Locate the cell with the specified text and output its [X, Y] center coordinate. 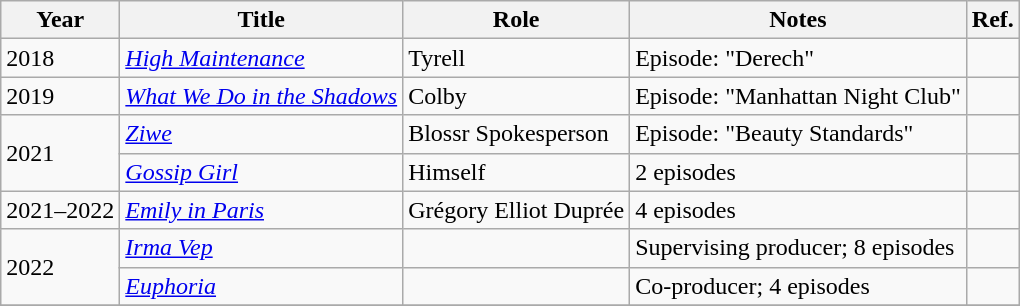
Irma Vep [262, 248]
Colby [516, 96]
Episode: "Manhattan Night Club" [798, 96]
Blossr Spokesperson [516, 134]
Supervising producer; 8 episodes [798, 248]
Emily in Paris [262, 210]
Gossip Girl [262, 172]
Ref. [992, 20]
Notes [798, 20]
Tyrell [516, 58]
2 episodes [798, 172]
Grégory Elliot Duprée [516, 210]
2019 [60, 96]
Episode: "Derech" [798, 58]
Co-producer; 4 episodes [798, 286]
Title [262, 20]
4 episodes [798, 210]
2021 [60, 153]
Himself [516, 172]
What We Do in the Shadows [262, 96]
Role [516, 20]
Episode: "Beauty Standards" [798, 134]
Ziwe [262, 134]
2021–2022 [60, 210]
High Maintenance [262, 58]
2018 [60, 58]
Year [60, 20]
Euphoria [262, 286]
2022 [60, 267]
